Extract the (X, Y) coordinate from the center of the cell holding the provided text.  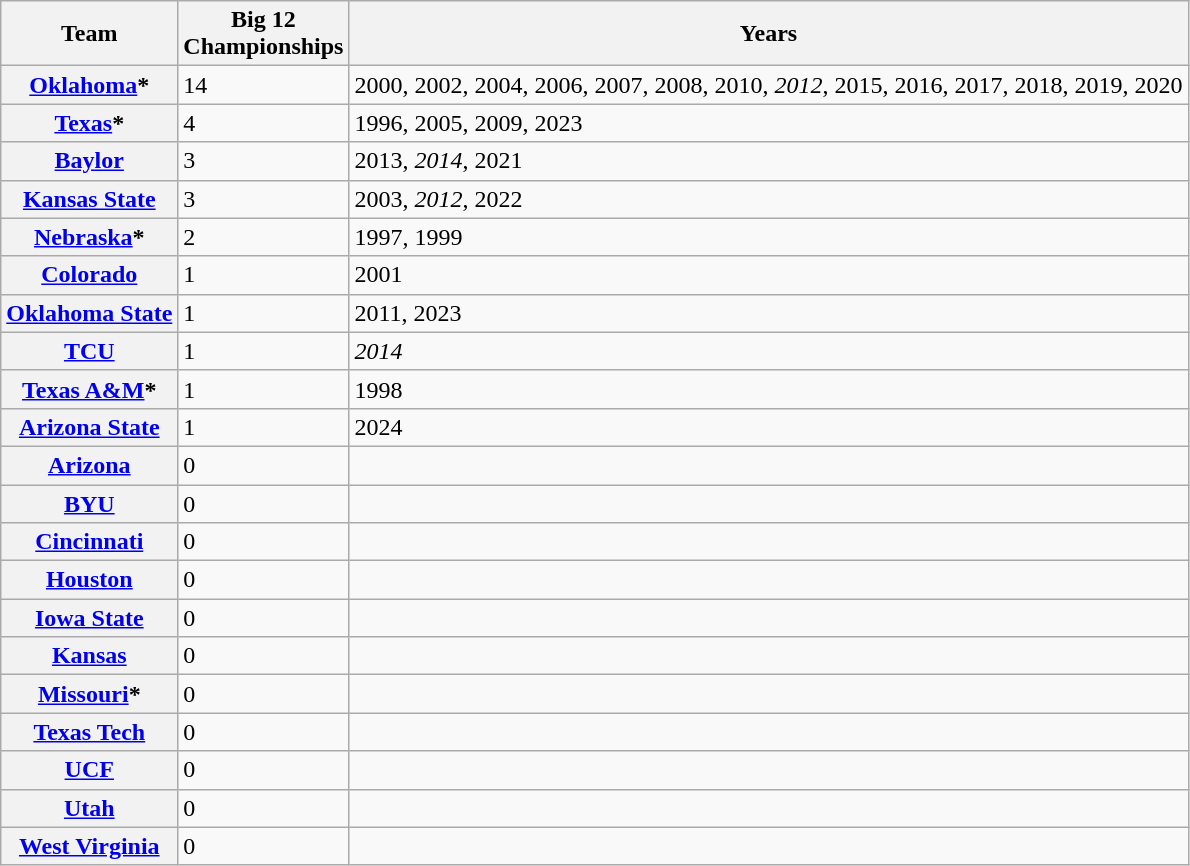
West Virginia (90, 846)
1996, 2005, 2009, 2023 (768, 123)
2003, 2012, 2022 (768, 199)
1997, 1999 (768, 237)
2014 (768, 351)
2024 (768, 427)
Missouri* (90, 694)
2001 (768, 275)
Colorado (90, 275)
Big 12Championships (264, 34)
Arizona (90, 465)
Kansas (90, 656)
2013, 2014, 2021 (768, 161)
TCU (90, 351)
Houston (90, 580)
Team (90, 34)
BYU (90, 503)
Cincinnati (90, 542)
2000, 2002, 2004, 2006, 2007, 2008, 2010, 2012, 2015, 2016, 2017, 2018, 2019, 2020 (768, 85)
Kansas State (90, 199)
Oklahoma State (90, 313)
14 (264, 85)
1998 (768, 389)
Utah (90, 808)
Nebraska* (90, 237)
4 (264, 123)
Baylor (90, 161)
2011, 2023 (768, 313)
Iowa State (90, 618)
Oklahoma* (90, 85)
Arizona State (90, 427)
Texas Tech (90, 732)
Texas* (90, 123)
Years (768, 34)
2 (264, 237)
Texas A&M* (90, 389)
UCF (90, 770)
